Detect which cell encompasses the target text, then output its (X, Y) center coordinate. 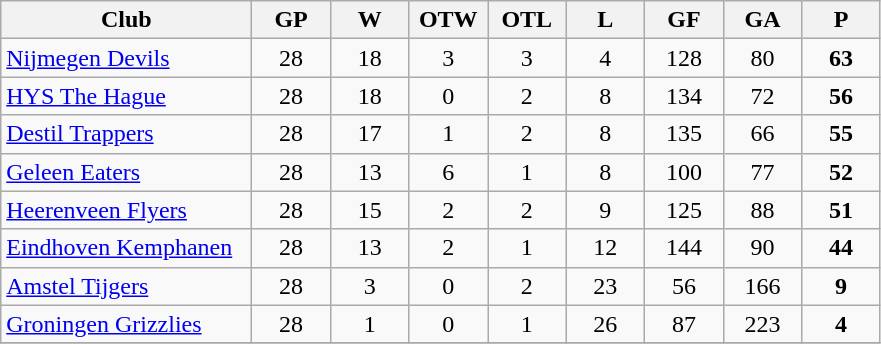
W (370, 20)
125 (684, 210)
L (606, 20)
GA (762, 20)
80 (762, 58)
100 (684, 172)
128 (684, 58)
Amstel Tijgers (126, 286)
Heerenveen Flyers (126, 210)
90 (762, 248)
223 (762, 324)
51 (842, 210)
HYS The Hague (126, 96)
88 (762, 210)
52 (842, 172)
134 (684, 96)
Destil Trappers (126, 134)
135 (684, 134)
OTL (528, 20)
26 (606, 324)
144 (684, 248)
77 (762, 172)
Geleen Eaters (126, 172)
63 (842, 58)
55 (842, 134)
GP (292, 20)
P (842, 20)
Eindhoven Kemphanen (126, 248)
Groningen Grizzlies (126, 324)
12 (606, 248)
17 (370, 134)
87 (684, 324)
Club (126, 20)
72 (762, 96)
166 (762, 286)
15 (370, 210)
44 (842, 248)
23 (606, 286)
Nijmegen Devils (126, 58)
OTW (448, 20)
66 (762, 134)
GF (684, 20)
6 (448, 172)
